Detect which cell encompasses the target text, then output its [X, Y] center coordinate. 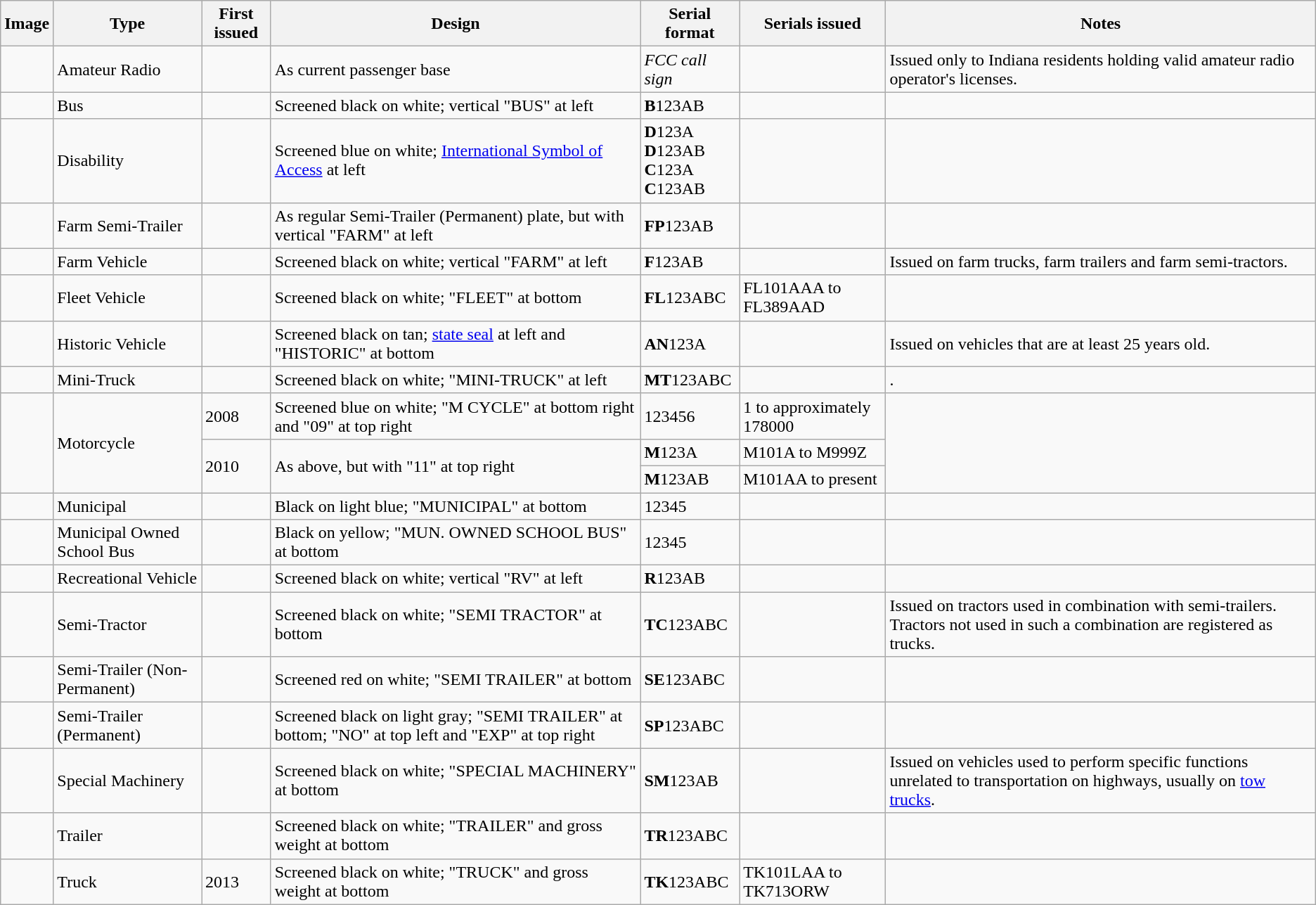
Type [128, 24]
2013 [236, 882]
M101AA to present [813, 479]
Screened black on white; "FLEET" at bottom [456, 298]
Recreational Vehicle [128, 579]
Screened black on light gray; "SEMI TRAILER" at bottom; "NO" at top left and "EXP" at top right [456, 726]
TC123ABC [690, 624]
FP123AB [690, 225]
Serials issued [813, 24]
AN123A [690, 343]
Farm Semi-Trailer [128, 225]
D123AD123ABC123AC123AB [690, 160]
M101A to M999Z [813, 452]
Municipal [128, 506]
1 to approximately 178000 [813, 416]
Screened black on white; "SEMI TRACTOR" at bottom [456, 624]
FCC call sign [690, 69]
As current passenger base [456, 69]
MT123ABC [690, 380]
SM123AB [690, 781]
Notes [1101, 24]
Disability [128, 160]
TK101LAA to TK713ORW [813, 882]
Black on yellow; "MUN. OWNED SCHOOL BUS" at bottom [456, 543]
Screened black on white; vertical "BUS" at left [456, 105]
Truck [128, 882]
Image [27, 24]
Issued only to Indiana residents holding valid amateur radio operator's licenses. [1101, 69]
. [1101, 380]
123456 [690, 416]
M123AB [690, 479]
F123AB [690, 262]
SP123ABC [690, 726]
2010 [236, 466]
R123AB [690, 579]
Issued on farm trucks, farm trailers and farm semi-tractors. [1101, 262]
Farm Vehicle [128, 262]
Amateur Radio [128, 69]
M123A [690, 452]
Issued on vehicles used to perform specific functions unrelated to transportation on highways, usually on tow trucks. [1101, 781]
TR123ABC [690, 835]
Screened red on white; "SEMI TRAILER" at bottom [456, 679]
Screened black on white; "TRAILER" and gross weight at bottom [456, 835]
Screened black on white; vertical "FARM" at left [456, 262]
Screened black on white; vertical "RV" at left [456, 579]
FL123ABC [690, 298]
Municipal Owned School Bus [128, 543]
Fleet Vehicle [128, 298]
Screened black on tan; state seal at left and "HISTORIC" at bottom [456, 343]
First issued [236, 24]
Mini-Truck [128, 380]
Screened black on white; "TRUCK" and gross weight at bottom [456, 882]
Semi-Trailer (Permanent) [128, 726]
Trailer [128, 835]
Semi-Tractor [128, 624]
FL101AAA to FL389AAD [813, 298]
As above, but with "11" at top right [456, 466]
Motorcycle [128, 443]
2008 [236, 416]
Bus [128, 105]
B123AB [690, 105]
As regular Semi-Trailer (Permanent) plate, but with vertical "FARM" at left [456, 225]
Serial format [690, 24]
Issued on vehicles that are at least 25 years old. [1101, 343]
SE123ABC [690, 679]
Issued on tractors used in combination with semi-trailers. Tractors not used in such a combination are registered as trucks. [1101, 624]
Screened black on white; "MINI-TRUCK" at left [456, 380]
Semi-Trailer (Non-Permanent) [128, 679]
TK123ABC [690, 882]
Screened blue on white; "M CYCLE" at bottom right and "09" at top right [456, 416]
Screened black on white; "SPECIAL MACHINERY" at bottom [456, 781]
Design [456, 24]
Black on light blue; "MUNICIPAL" at bottom [456, 506]
Screened blue on white; International Symbol of Access at left [456, 160]
Historic Vehicle [128, 343]
Special Machinery [128, 781]
